Find where the given text appears and provide that cell's center as [X, Y] coordinate. 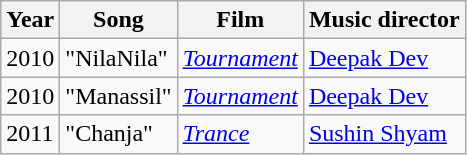
Year [30, 20]
"Manassil" [118, 96]
Song [118, 20]
"Chanja" [118, 134]
Trance [240, 134]
Film [240, 20]
Sushin Shyam [384, 134]
Music director [384, 20]
"NilaNila" [118, 58]
2011 [30, 134]
